Extract the (X, Y) coordinate from the center of the cell holding the provided text.  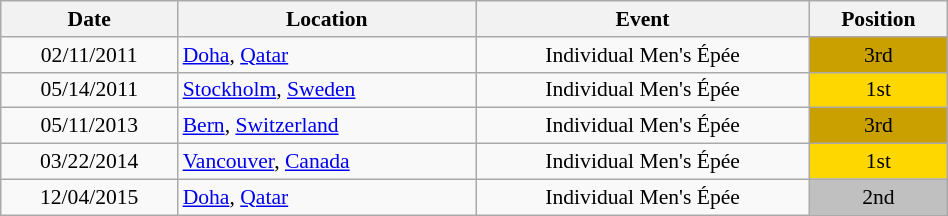
Stockholm, Sweden (327, 90)
05/14/2011 (90, 90)
2nd (878, 197)
02/11/2011 (90, 55)
Date (90, 19)
Event (643, 19)
Bern, Switzerland (327, 126)
Location (327, 19)
03/22/2014 (90, 162)
Vancouver, Canada (327, 162)
05/11/2013 (90, 126)
Position (878, 19)
12/04/2015 (90, 197)
